Return the (X, Y) coordinate for the center point of the cell that contains the specified text.  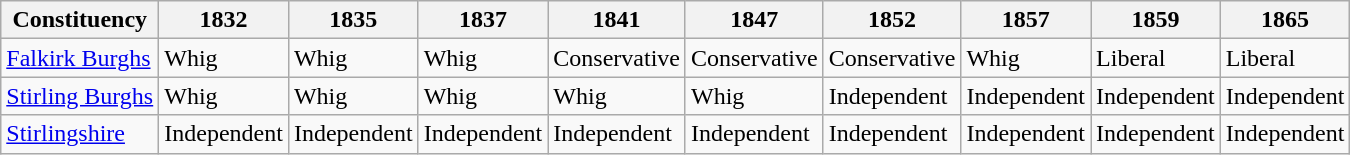
Constituency (80, 20)
1847 (754, 20)
1857 (1026, 20)
1835 (353, 20)
1841 (617, 20)
1837 (483, 20)
1832 (224, 20)
1852 (892, 20)
Stirling Burghs (80, 96)
Falkirk Burghs (80, 58)
1865 (1285, 20)
Stirlingshire (80, 134)
1859 (1156, 20)
